Extract the (x, y) coordinate from the center of the cell holding the provided text.  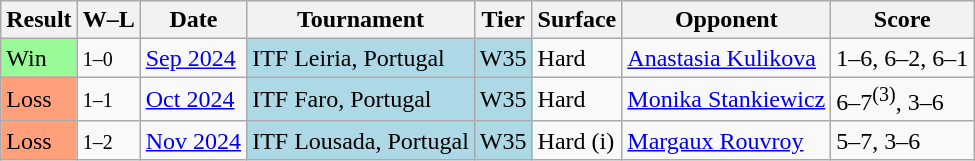
Margaux Rouvroy (726, 140)
ITF Faro, Portugal (361, 100)
ITF Leiria, Portugal (361, 58)
Hard (i) (577, 140)
1–0 (108, 58)
1–6, 6–2, 6–1 (902, 58)
Result (39, 20)
6–7(3), 3–6 (902, 100)
Nov 2024 (193, 140)
5–7, 3–6 (902, 140)
Tier (503, 20)
Win (39, 58)
Tournament (361, 20)
ITF Lousada, Portugal (361, 140)
Monika Stankiewicz (726, 100)
1–1 (108, 100)
Sep 2024 (193, 58)
Opponent (726, 20)
Date (193, 20)
W–L (108, 20)
Score (902, 20)
Anastasia Kulikova (726, 58)
Surface (577, 20)
Oct 2024 (193, 100)
1–2 (108, 140)
